Return (x, y) of the center of cell containing provided text 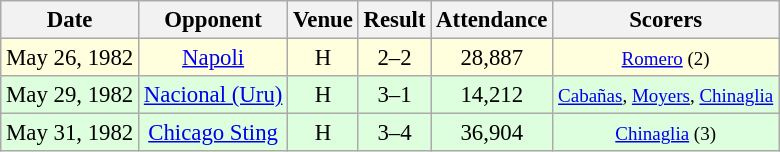
Cabañas, Moyers, Chinaglia (666, 95)
Attendance (492, 20)
28,887 (492, 58)
2–2 (394, 58)
May 29, 1982 (70, 95)
Result (394, 20)
Date (70, 20)
3–1 (394, 95)
Opponent (214, 20)
May 26, 1982 (70, 58)
Venue (324, 20)
Chicago Sting (214, 133)
Napoli (214, 58)
Chinaglia (3) (666, 133)
Nacional (Uru) (214, 95)
Romero (2) (666, 58)
Scorers (666, 20)
36,904 (492, 133)
May 31, 1982 (70, 133)
3–4 (394, 133)
14,212 (492, 95)
